Locate the cell with the specified text and output its [x, y] center coordinate. 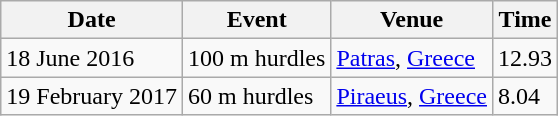
12.93 [526, 58]
Event [256, 20]
Patras, Greece [412, 58]
Date [92, 20]
Venue [412, 20]
60 m hurdles [256, 96]
18 June 2016 [92, 58]
8.04 [526, 96]
Time [526, 20]
Piraeus, Greece [412, 96]
100 m hurdles [256, 58]
19 February 2017 [92, 96]
